Return [X, Y] of the center of cell containing provided text 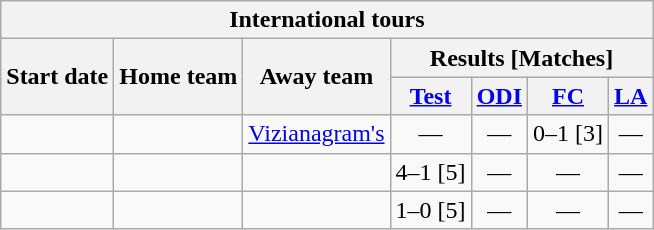
Results [Matches] [522, 58]
4–1 [5] [430, 172]
Away team [316, 77]
International tours [327, 20]
FC [568, 96]
Home team [178, 77]
ODI [499, 96]
1–0 [5] [430, 210]
0–1 [3] [568, 134]
LA [631, 96]
Test [430, 96]
Vizianagram's [316, 134]
Start date [58, 77]
